Capture the cell that displays the provided text and extract its (x, y) central coordinate. 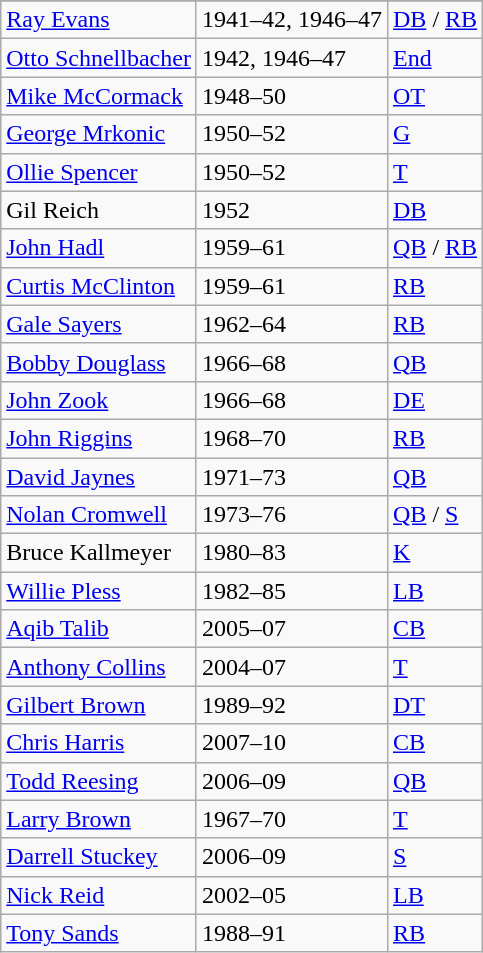
Anthony Collins (99, 667)
Larry Brown (99, 819)
Bobby Douglass (99, 362)
1980–83 (292, 553)
Ray Evans (99, 20)
1941–42, 1946–47 (292, 20)
1989–92 (292, 705)
Nolan Cromwell (99, 515)
Gil Reich (99, 210)
Nick Reid (99, 895)
DB (434, 210)
2002–05 (292, 895)
OT (434, 96)
1968–70 (292, 438)
QB / RB (434, 248)
Gilbert Brown (99, 705)
Gale Sayers (99, 324)
DT (434, 705)
1962–64 (292, 324)
Bruce Kallmeyer (99, 553)
End (434, 58)
Tony Sands (99, 933)
Otto Schnellbacher (99, 58)
John Riggins (99, 438)
1948–50 (292, 96)
1967–70 (292, 819)
Todd Reesing (99, 781)
1982–85 (292, 591)
1988–91 (292, 933)
Darrell Stuckey (99, 857)
K (434, 553)
DB / RB (434, 20)
Curtis McClinton (99, 286)
S (434, 857)
Willie Pless (99, 591)
DE (434, 400)
2005–07 (292, 629)
1942, 1946–47 (292, 58)
David Jaynes (99, 477)
G (434, 134)
Chris Harris (99, 743)
1952 (292, 210)
2007–10 (292, 743)
Mike McCormack (99, 96)
QB / S (434, 515)
2004–07 (292, 667)
Ollie Spencer (99, 172)
1971–73 (292, 477)
John Zook (99, 400)
1973–76 (292, 515)
Aqib Talib (99, 629)
John Hadl (99, 248)
George Mrkonic (99, 134)
